For the text-containing cell, return its midpoint in [x, y] coordinate format. 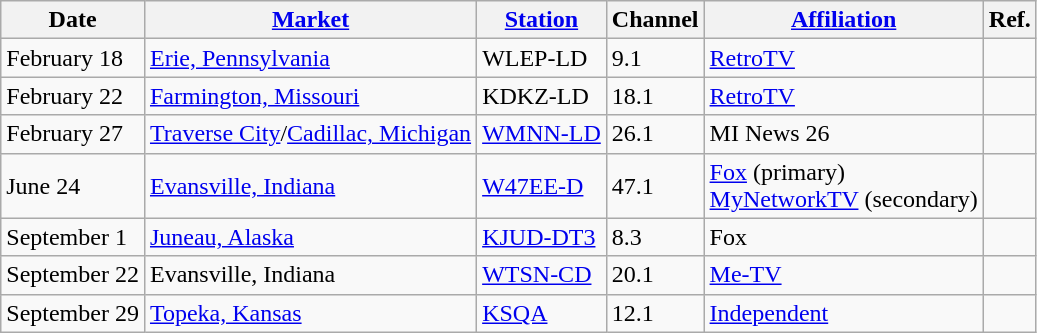
Me-TV [844, 275]
Market [310, 20]
February 27 [73, 134]
18.1 [655, 96]
Erie, Pennsylvania [310, 58]
Date [73, 20]
20.1 [655, 275]
Independent [844, 313]
Affiliation [844, 20]
W47EE-D [542, 186]
Juneau, Alaska [310, 237]
Fox (primary) MyNetworkTV (secondary) [844, 186]
Traverse City/Cadillac, Michigan [310, 134]
26.1 [655, 134]
Farmington, Missouri [310, 96]
September 29 [73, 313]
September 22 [73, 275]
12.1 [655, 313]
Fox [844, 237]
KJUD-DT3 [542, 237]
WMNN-LD [542, 134]
KSQA [542, 313]
47.1 [655, 186]
February 18 [73, 58]
September 1 [73, 237]
KDKZ-LD [542, 96]
February 22 [73, 96]
Topeka, Kansas [310, 313]
WLEP-LD [542, 58]
8.3 [655, 237]
MI News 26 [844, 134]
Ref. [1010, 20]
Channel [655, 20]
Station [542, 20]
WTSN-CD [542, 275]
June 24 [73, 186]
9.1 [655, 58]
